Find where the given text appears and provide that cell's center as [x, y] coordinate. 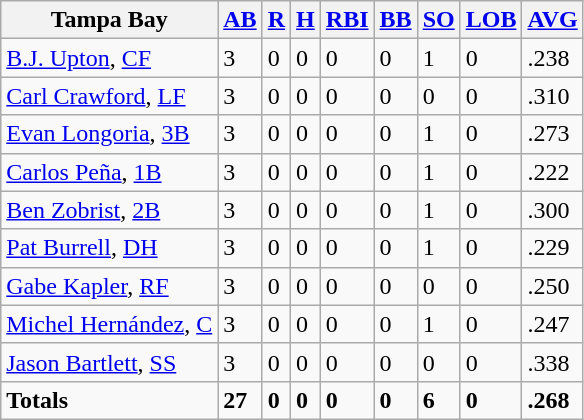
.338 [552, 362]
Totals [110, 400]
.268 [552, 400]
.247 [552, 324]
B.J. Upton, CF [110, 58]
.250 [552, 286]
.310 [552, 96]
R [276, 20]
27 [240, 400]
H [306, 20]
Evan Longoria, 3B [110, 134]
Michel Hernández, C [110, 324]
Jason Bartlett, SS [110, 362]
SO [438, 20]
.222 [552, 172]
Tampa Bay [110, 20]
Pat Burrell, DH [110, 248]
.238 [552, 58]
AB [240, 20]
.229 [552, 248]
AVG [552, 20]
Gabe Kapler, RF [110, 286]
BB [396, 20]
6 [438, 400]
Ben Zobrist, 2B [110, 210]
.300 [552, 210]
LOB [491, 20]
Carlos Peña, 1B [110, 172]
Carl Crawford, LF [110, 96]
RBI [347, 20]
.273 [552, 134]
